Scan for the cell matching the given text and deliver its (x, y) coordinate at center. 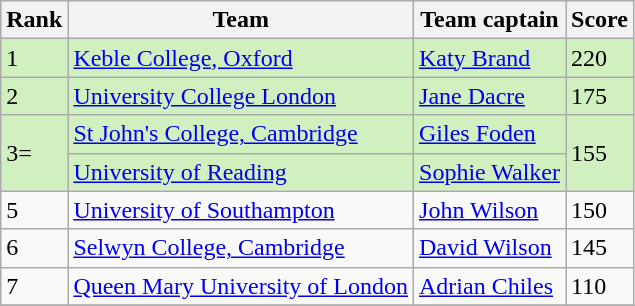
University of Reading (241, 172)
2 (34, 96)
150 (600, 210)
Adrian Chiles (490, 286)
110 (600, 286)
Team (241, 20)
7 (34, 286)
Jane Dacre (490, 96)
3= (34, 153)
175 (600, 96)
Katy Brand (490, 58)
Team captain (490, 20)
Selwyn College, Cambridge (241, 248)
Queen Mary University of London (241, 286)
1 (34, 58)
John Wilson (490, 210)
Giles Foden (490, 134)
145 (600, 248)
St John's College, Cambridge (241, 134)
220 (600, 58)
David Wilson (490, 248)
Keble College, Oxford (241, 58)
Score (600, 20)
University College London (241, 96)
Sophie Walker (490, 172)
University of Southampton (241, 210)
5 (34, 210)
Rank (34, 20)
155 (600, 153)
6 (34, 248)
